Locate the cell with the specified text and output its [x, y] center coordinate. 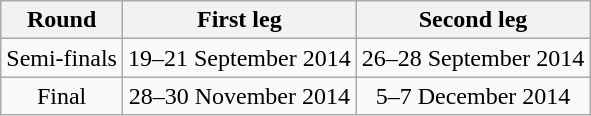
First leg [239, 20]
Final [62, 96]
28–30 November 2014 [239, 96]
26–28 September 2014 [473, 58]
19–21 September 2014 [239, 58]
5–7 December 2014 [473, 96]
Round [62, 20]
Semi-finals [62, 58]
Second leg [473, 20]
